Return [x, y] of the center of cell containing provided text 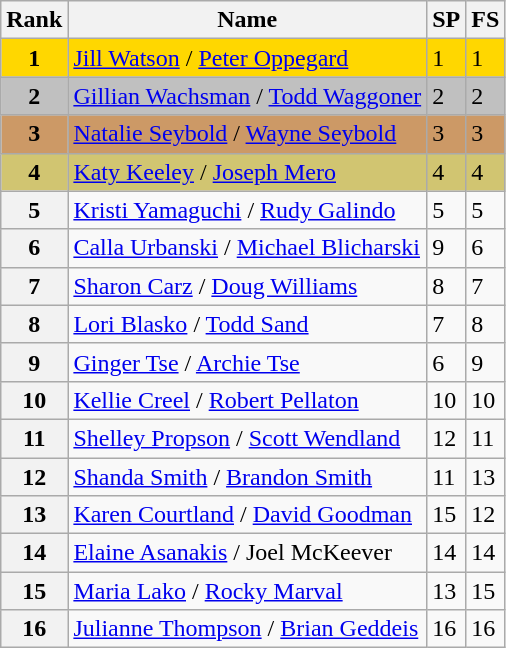
Jill Watson / Peter Oppegard [248, 58]
Name [248, 20]
Rank [34, 20]
FS [486, 20]
Shanda Smith / Brandon Smith [248, 477]
Julianne Thompson / Brian Geddeis [248, 629]
Kellie Creel / Robert Pellaton [248, 400]
Katy Keeley / Joseph Mero [248, 172]
Sharon Carz / Doug Williams [248, 286]
SP [446, 20]
Elaine Asanakis / Joel McKeever [248, 553]
Gillian Wachsman / Todd Waggoner [248, 96]
Natalie Seybold / Wayne Seybold [248, 134]
Shelley Propson / Scott Wendland [248, 438]
Maria Lako / Rocky Marval [248, 591]
Calla Urbanski / Michael Blicharski [248, 248]
Lori Blasko / Todd Sand [248, 324]
Karen Courtland / David Goodman [248, 515]
Ginger Tse / Archie Tse [248, 362]
Kristi Yamaguchi / Rudy Galindo [248, 210]
